From the cell containing the given text, extract its center point as (x, y) coordinate. 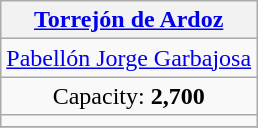
Pabellón Jorge Garbajosa (129, 58)
Capacity: 2,700 (129, 96)
Torrejón de Ardoz (129, 20)
